Determine the [X, Y] coordinate at the center of the cell enclosing the given text.  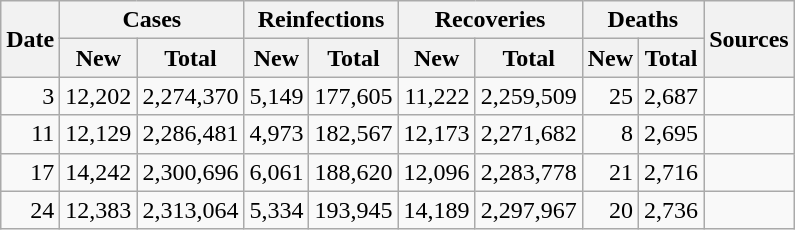
177,605 [354, 96]
6,061 [276, 172]
Cases [152, 20]
14,242 [98, 172]
2,286,481 [190, 134]
2,313,064 [190, 210]
4,973 [276, 134]
2,271,682 [528, 134]
2,297,967 [528, 210]
3 [30, 96]
24 [30, 210]
2,283,778 [528, 172]
2,274,370 [190, 96]
12,202 [98, 96]
2,300,696 [190, 172]
25 [610, 96]
12,096 [436, 172]
5,334 [276, 210]
12,173 [436, 134]
Reinfections [321, 20]
Sources [750, 39]
11 [30, 134]
12,383 [98, 210]
5,149 [276, 96]
2,736 [672, 210]
Date [30, 39]
8 [610, 134]
20 [610, 210]
2,259,509 [528, 96]
182,567 [354, 134]
Recoveries [490, 20]
11,222 [436, 96]
2,687 [672, 96]
21 [610, 172]
193,945 [354, 210]
14,189 [436, 210]
188,620 [354, 172]
Deaths [642, 20]
12,129 [98, 134]
2,716 [672, 172]
2,695 [672, 134]
17 [30, 172]
